Search for the cell housing the specified text and yield its (X, Y) center coordinate. 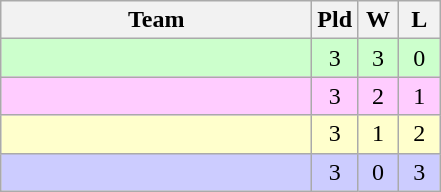
Pld (335, 20)
W (378, 20)
Team (156, 20)
L (420, 20)
